For the text-containing cell, return its midpoint in (x, y) coordinate format. 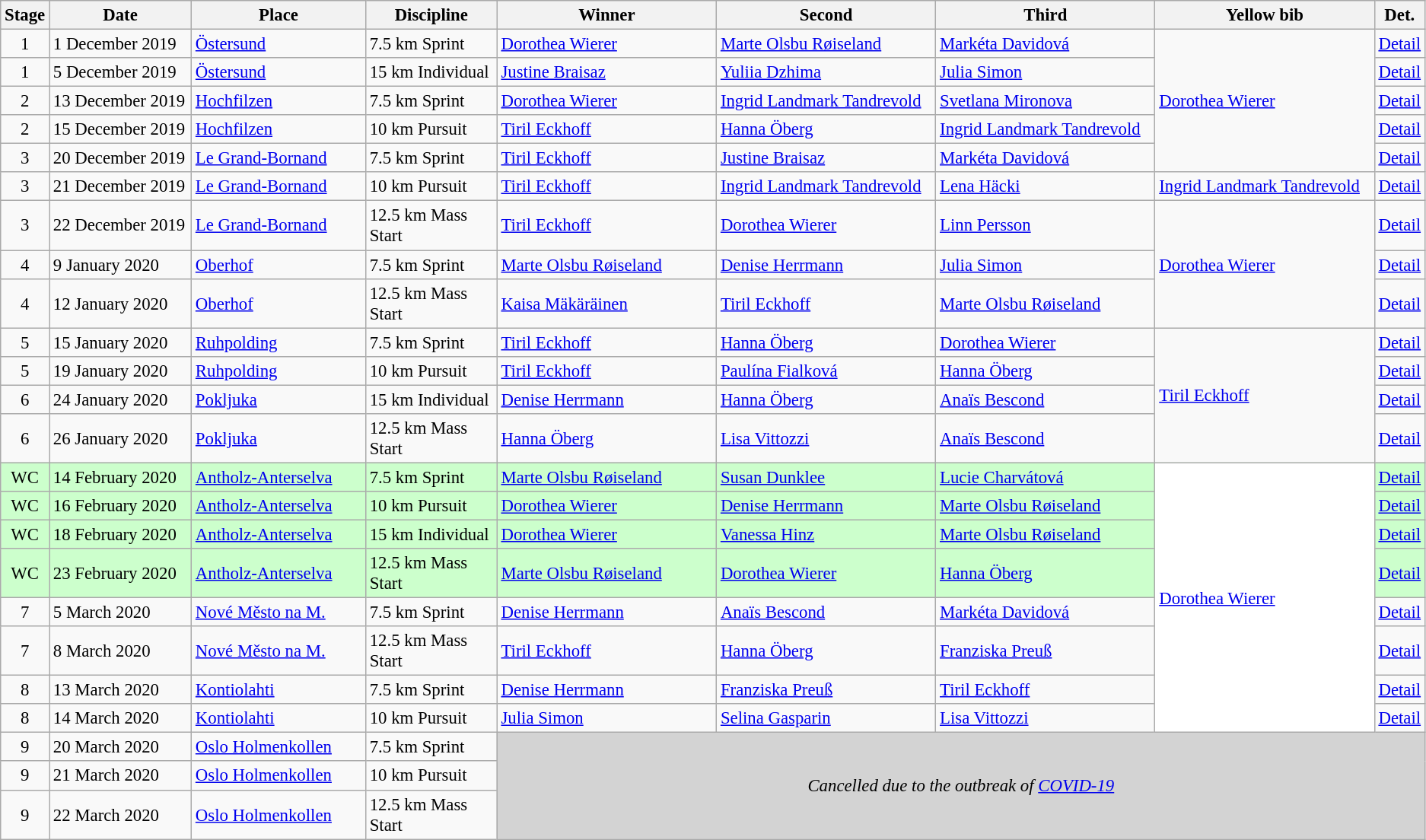
15 January 2020 (120, 342)
Date (120, 15)
14 March 2020 (120, 718)
Discipline (431, 15)
5 December 2019 (120, 72)
Susan Dunklee (826, 477)
9 January 2020 (120, 265)
20 March 2020 (120, 747)
Winner (606, 15)
Stage (25, 15)
22 December 2019 (120, 225)
12 January 2020 (120, 303)
Cancelled due to the outbreak of COVID-19 (960, 786)
Place (279, 15)
Kaisa Mäkäräinen (606, 303)
Yuliia Dzhima (826, 72)
21 March 2020 (120, 776)
Third (1046, 15)
Second (826, 15)
23 February 2020 (120, 574)
Linn Persson (1046, 225)
1 December 2019 (120, 44)
Yellow bib (1265, 15)
16 February 2020 (120, 506)
14 February 2020 (120, 477)
Svetlana Mironova (1046, 101)
18 February 2020 (120, 534)
24 January 2020 (120, 399)
15 December 2019 (120, 129)
13 December 2019 (120, 101)
26 January 2020 (120, 438)
Det. (1399, 15)
20 December 2019 (120, 158)
5 March 2020 (120, 612)
Lena Häcki (1046, 186)
Selina Gasparin (826, 718)
19 January 2020 (120, 371)
Lucie Charvátová (1046, 477)
Vanessa Hinz (826, 534)
22 March 2020 (120, 814)
8 March 2020 (120, 651)
13 March 2020 (120, 690)
Paulína Fialková (826, 371)
21 December 2019 (120, 186)
